Extract the [x, y] coordinate from the center of the cell holding the provided text.  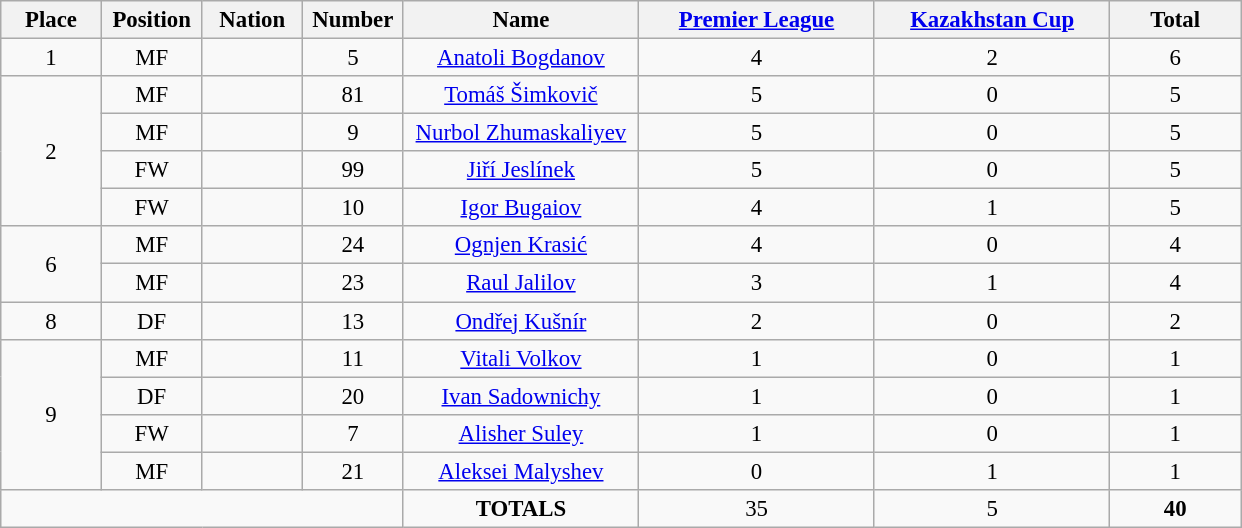
Position [152, 20]
Vitali Volkov [521, 358]
7 [354, 433]
40 [1176, 509]
Aleksei Malyshev [521, 471]
Nurbol Zhumaskaliyev [521, 133]
11 [354, 358]
8 [52, 321]
23 [354, 283]
Alisher Suley [521, 433]
Total [1176, 20]
Anatoli Bogdanov [521, 58]
Raul Jalilov [521, 283]
35 [757, 509]
13 [354, 321]
81 [354, 95]
3 [757, 283]
Ognjen Krasić [521, 245]
10 [354, 208]
Ivan Sadownichy [521, 396]
Kazakhstan Cup [992, 20]
TOTALS [521, 509]
99 [354, 170]
Jiří Jeslínek [521, 170]
Number [354, 20]
Nation [252, 20]
Igor Bugaiov [521, 208]
Premier League [757, 20]
Ondřej Kušnír [521, 321]
21 [354, 471]
Tomáš Šimkovič [521, 95]
Place [52, 20]
Name [521, 20]
20 [354, 396]
24 [354, 245]
